Detect which cell encompasses the target text, then output its (X, Y) center coordinate. 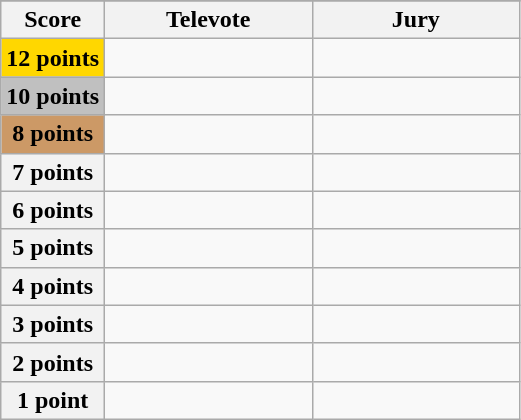
7 points (53, 172)
8 points (53, 134)
Televote (209, 20)
6 points (53, 210)
5 points (53, 248)
10 points (53, 96)
12 points (53, 58)
1 point (53, 400)
Jury (416, 20)
3 points (53, 324)
2 points (53, 362)
4 points (53, 286)
Score (53, 20)
